Pinpoint the cell where the given text exists, returning its [X, Y] midpoint coordinate. 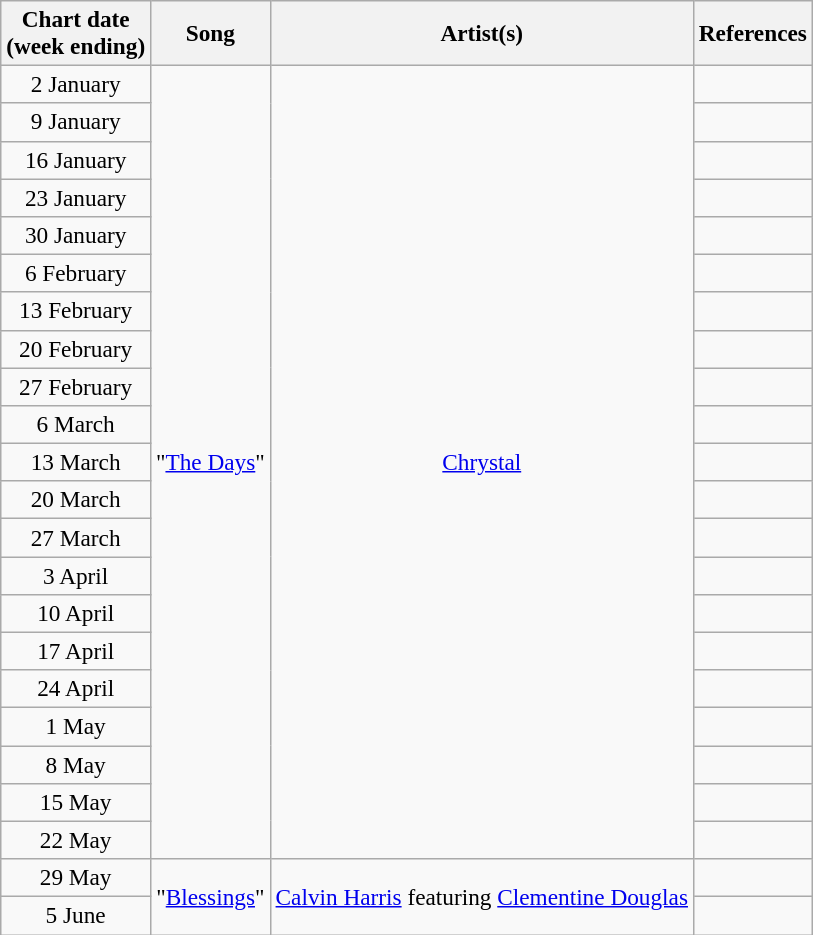
"The Days" [211, 462]
27 February [76, 386]
13 March [76, 462]
17 April [76, 651]
29 May [76, 877]
9 January [76, 122]
Chrystal [482, 462]
Calvin Harris featuring Clementine Douglas [482, 896]
20 February [76, 349]
Artist(s) [482, 32]
13 February [76, 311]
10 April [76, 613]
1 May [76, 726]
23 January [76, 197]
References [752, 32]
2 January [76, 84]
16 January [76, 160]
"Blessings" [211, 896]
Song [211, 32]
15 May [76, 802]
30 January [76, 235]
20 March [76, 500]
27 March [76, 537]
6 March [76, 424]
5 June [76, 915]
8 May [76, 764]
Chart date(week ending) [76, 32]
6 February [76, 273]
3 April [76, 575]
22 May [76, 840]
24 April [76, 689]
